Identify which cell holds the provided text, then report its (X, Y) central coordinate. 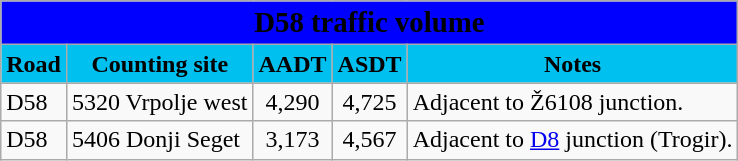
5320 Vrpolje west (159, 102)
3,173 (292, 140)
D58 traffic volume (370, 23)
Road (34, 64)
Counting site (159, 64)
4,567 (370, 140)
5406 Donji Seget (159, 140)
AADT (292, 64)
4,725 (370, 102)
Adjacent to Ž6108 junction. (572, 102)
Adjacent to D8 junction (Trogir). (572, 140)
ASDT (370, 64)
4,290 (292, 102)
Notes (572, 64)
